Output the [x, y] coordinate of the center of the cell containing the given text.  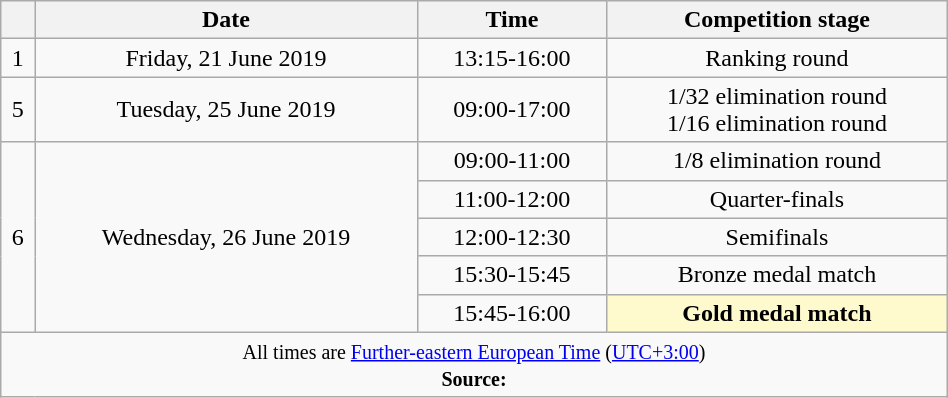
15:30-15:45 [512, 275]
13:15-16:00 [512, 58]
1 [18, 58]
Gold medal match [778, 313]
Friday, 21 June 2019 [226, 58]
1/32 elimination round 1/16 elimination round [778, 110]
Semifinals [778, 237]
5 [18, 110]
6 [18, 237]
09:00-11:00 [512, 161]
12:00-12:30 [512, 237]
1/8 elimination round [778, 161]
Time [512, 20]
Competition stage [778, 20]
Tuesday, 25 June 2019 [226, 110]
All times are Further-eastern European Time (UTC+3:00) Source: [474, 364]
11:00-12:00 [512, 199]
Date [226, 20]
15:45-16:00 [512, 313]
Wednesday, 26 June 2019 [226, 237]
Ranking round [778, 58]
Bronze medal match [778, 275]
09:00-17:00 [512, 110]
Quarter-finals [778, 199]
